Extract the [X, Y] coordinate from the center of the cell holding the provided text.  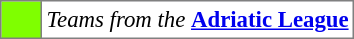
Teams from the Adriatic League [198, 20]
